From the cell containing the given text, extract its center point as (x, y) coordinate. 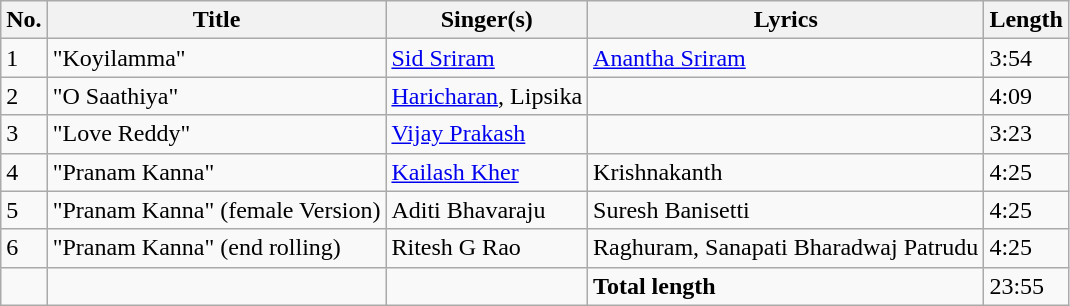
3:23 (1026, 134)
"Love Reddy" (216, 134)
Sid Sriram (487, 58)
5 (24, 210)
Title (216, 20)
"Pranam Kanna" (end rolling) (216, 248)
"Pranam Kanna" (216, 172)
2 (24, 96)
4 (24, 172)
"Pranam Kanna" (female Version) (216, 210)
Ritesh G Rao (487, 248)
Raghuram, Sanapati Bharadwaj Patrudu (786, 248)
4:09 (1026, 96)
"Koyilamma" (216, 58)
Vijay Prakash (487, 134)
6 (24, 248)
1 (24, 58)
Length (1026, 20)
Haricharan, Lipsika (487, 96)
Aditi Bhavaraju (487, 210)
3 (24, 134)
Total length (786, 286)
23:55 (1026, 286)
Lyrics (786, 20)
Singer(s) (487, 20)
Kailash Kher (487, 172)
Anantha Sriram (786, 58)
"O Saathiya" (216, 96)
Suresh Banisetti (786, 210)
No. (24, 20)
Krishnakanth (786, 172)
3:54 (1026, 58)
